Output the (X, Y) coordinate of the center of the cell containing the given text.  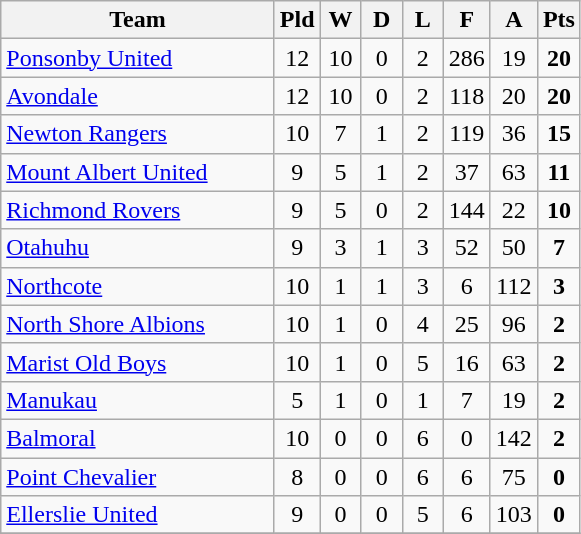
119 (466, 134)
Pld (297, 20)
Marist Old Boys (138, 362)
142 (514, 438)
Ellerslie United (138, 515)
15 (558, 134)
Ponsonby United (138, 58)
F (466, 20)
16 (466, 362)
Northcote (138, 286)
36 (514, 134)
W (340, 20)
75 (514, 477)
11 (558, 172)
A (514, 20)
37 (466, 172)
Mount Albert United (138, 172)
8 (297, 477)
Newton Rangers (138, 134)
Point Chevalier (138, 477)
Otahuhu (138, 248)
Pts (558, 20)
112 (514, 286)
4 (422, 324)
Richmond Rovers (138, 210)
52 (466, 248)
L (422, 20)
50 (514, 248)
118 (466, 96)
Team (138, 20)
103 (514, 515)
Manukau (138, 400)
286 (466, 58)
25 (466, 324)
22 (514, 210)
144 (466, 210)
Avondale (138, 96)
North Shore Albions (138, 324)
D (382, 20)
96 (514, 324)
Balmoral (138, 438)
